Return [X, Y] of the center of cell containing provided text 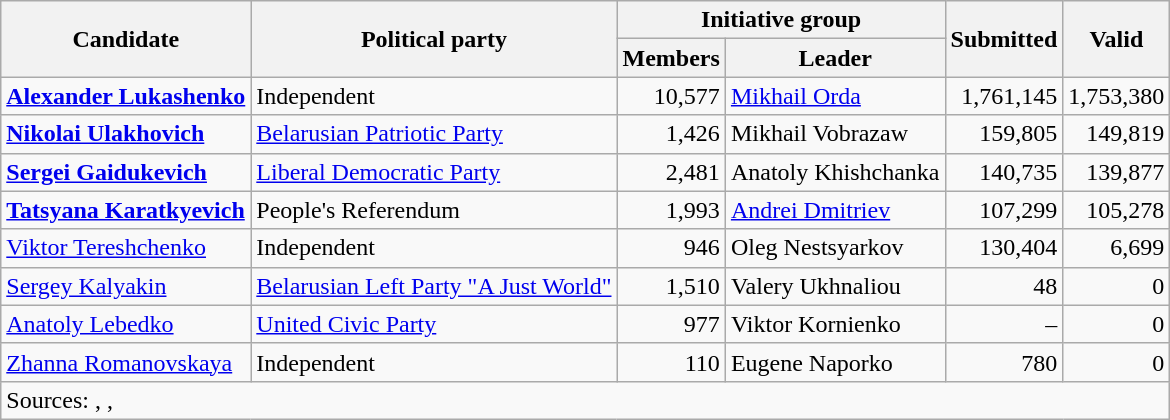
People's Referendum [434, 210]
Zhanna Romanovskaya [126, 362]
1,761,145 [1004, 96]
Belarusian Left Party "A Just World" [434, 286]
2,481 [671, 172]
– [1004, 324]
Submitted [1004, 39]
780 [1004, 362]
Anatoly Lebedko [126, 324]
Andrei Dmitriev [835, 210]
Liberal Democratic Party [434, 172]
1,993 [671, 210]
139,877 [1116, 172]
Valery Ukhnaliou [835, 286]
48 [1004, 286]
Candidate [126, 39]
6,699 [1116, 248]
Initiative group [781, 20]
Mikhail Vobrazaw [835, 134]
946 [671, 248]
Valid [1116, 39]
Oleg Nestsyarkov [835, 248]
Eugene Naporko [835, 362]
Mikhail Orda [835, 96]
Sergey Kalyakin [126, 286]
Belarusian Patriotic Party [434, 134]
149,819 [1116, 134]
110 [671, 362]
Sources: , , [586, 400]
107,299 [1004, 210]
Members [671, 58]
Sergei Gaidukevich [126, 172]
1,426 [671, 134]
Political party [434, 39]
1,510 [671, 286]
1,753,380 [1116, 96]
Tatsyana Karatkyevich [126, 210]
Viktor Kornienko [835, 324]
Nikolai Ulakhovich [126, 134]
977 [671, 324]
130,404 [1004, 248]
159,805 [1004, 134]
United Civic Party [434, 324]
Leader [835, 58]
Anatoly Khishchanka [835, 172]
10,577 [671, 96]
140,735 [1004, 172]
Alexander Lukashenko [126, 96]
Viktor Tereshchenko [126, 248]
105,278 [1116, 210]
